Pinpoint the cell where the given text exists, returning its [X, Y] midpoint coordinate. 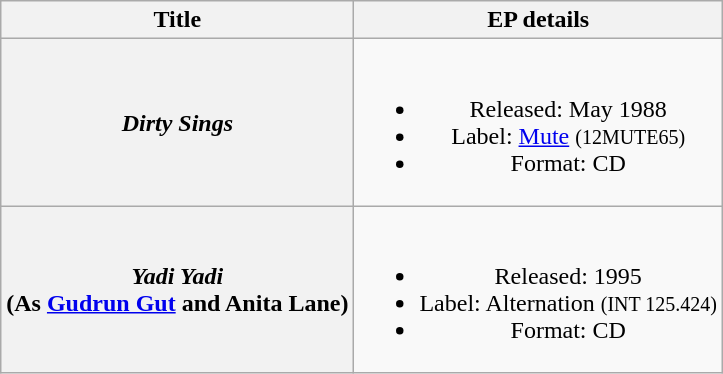
Title [178, 20]
Dirty Sings [178, 122]
EP details [538, 20]
Released: May 1988Label: Mute (12MUTE65)Format: CD [538, 122]
Released: 1995Label: Alternation (INT 125.424)Format: CD [538, 290]
Yadi Yadi (As Gudrun Gut and Anita Lane) [178, 290]
